Find where the given text appears and provide that cell's center as [x, y] coordinate. 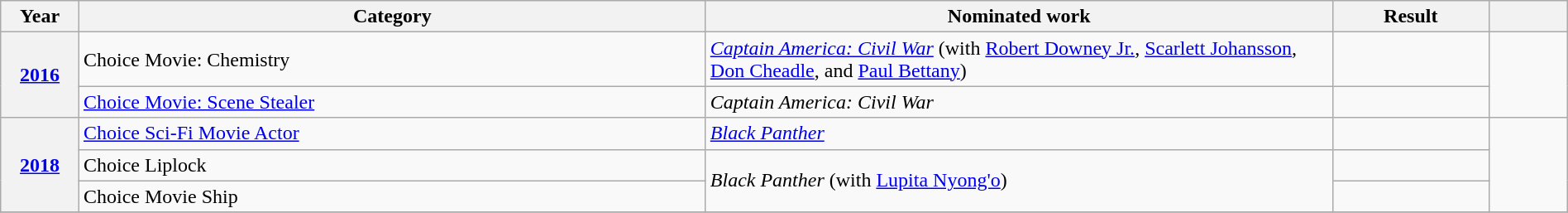
Nominated work [1019, 17]
Captain America: Civil War [1019, 102]
Choice Movie Ship [392, 196]
2016 [40, 75]
Choice Movie: Chemistry [392, 60]
Year [40, 17]
Result [1411, 17]
Choice Liplock [392, 165]
Choice Sci-Fi Movie Actor [392, 133]
Category [392, 17]
Black Panther [1019, 133]
Choice Movie: Scene Stealer [392, 102]
2018 [40, 165]
Captain America: Civil War (with Robert Downey Jr., Scarlett Johansson, Don Cheadle, and Paul Bettany) [1019, 60]
Black Panther (with Lupita Nyong'o) [1019, 181]
